Determine the [X, Y] coordinate at the center of the cell enclosing the given text.  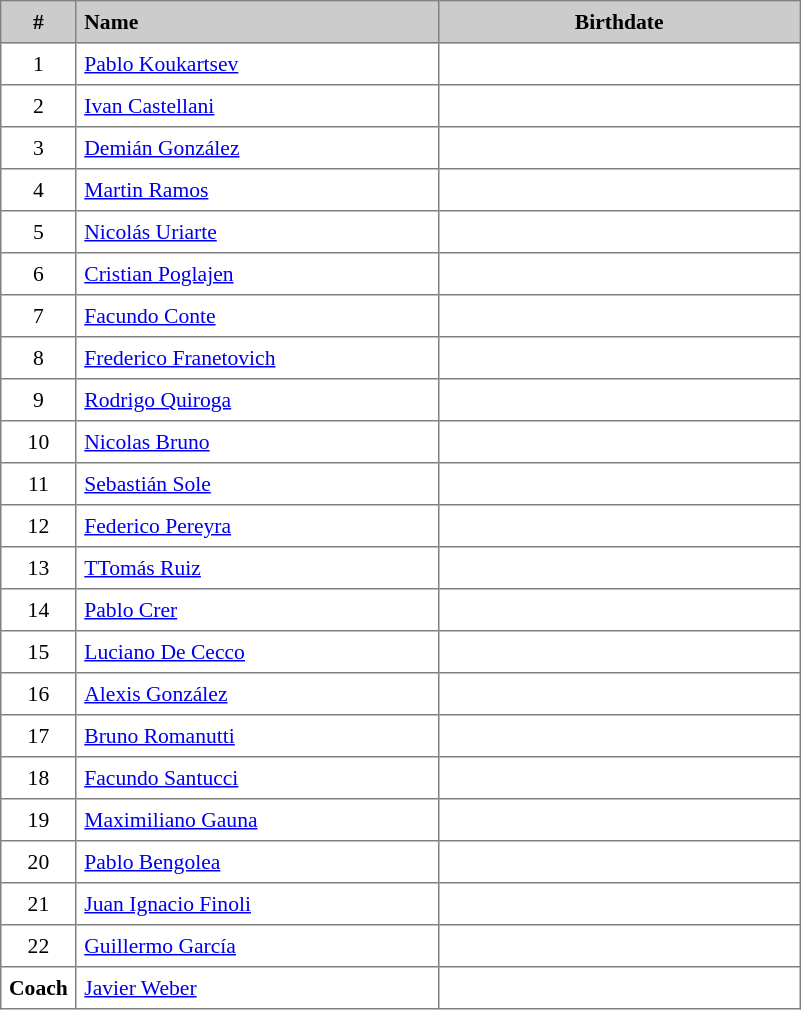
Rodrigo Quiroga [257, 400]
21 [38, 904]
Juan Ignacio Finoli [257, 904]
6 [38, 274]
Cristian Poglajen [257, 274]
Demián González [257, 148]
Luciano De Cecco [257, 652]
Federico Pereyra [257, 526]
# [38, 22]
Sebastián Sole [257, 484]
3 [38, 148]
Javier Weber [257, 988]
Maximiliano Gauna [257, 820]
17 [38, 736]
Alexis González [257, 694]
Birthdate [619, 22]
Pablo Bengolea [257, 862]
11 [38, 484]
Facundo Santucci [257, 778]
9 [38, 400]
13 [38, 568]
20 [38, 862]
Nicolas Bruno [257, 442]
1 [38, 64]
Coach [38, 988]
Bruno Romanutti [257, 736]
7 [38, 316]
14 [38, 610]
22 [38, 946]
2 [38, 106]
Nicolás Uriarte [257, 232]
19 [38, 820]
Pablo Crer [257, 610]
5 [38, 232]
Martin Ramos [257, 190]
16 [38, 694]
18 [38, 778]
4 [38, 190]
Name [257, 22]
12 [38, 526]
Pablo Koukartsev [257, 64]
Frederico Franetovich [257, 358]
15 [38, 652]
Facundo Conte [257, 316]
Guillermo García [257, 946]
8 [38, 358]
Ivan Castellani [257, 106]
10 [38, 442]
TTomás Ruiz [257, 568]
